Return the [x, y] coordinate for the center point of the cell that contains the specified text.  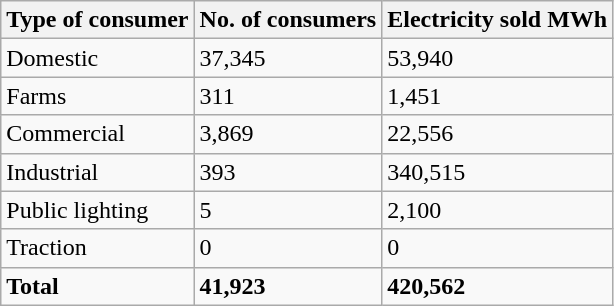
1,451 [498, 96]
Type of consumer [98, 20]
5 [288, 210]
Domestic [98, 58]
Industrial [98, 172]
22,556 [498, 134]
41,923 [288, 286]
Public lighting [98, 210]
311 [288, 96]
2,100 [498, 210]
3,869 [288, 134]
37,345 [288, 58]
Traction [98, 248]
No. of consumers [288, 20]
393 [288, 172]
340,515 [498, 172]
Electricity sold MWh [498, 20]
420,562 [498, 286]
Farms [98, 96]
Total [98, 286]
53,940 [498, 58]
Commercial [98, 134]
